Search for the cell housing the specified text and yield its (x, y) center coordinate. 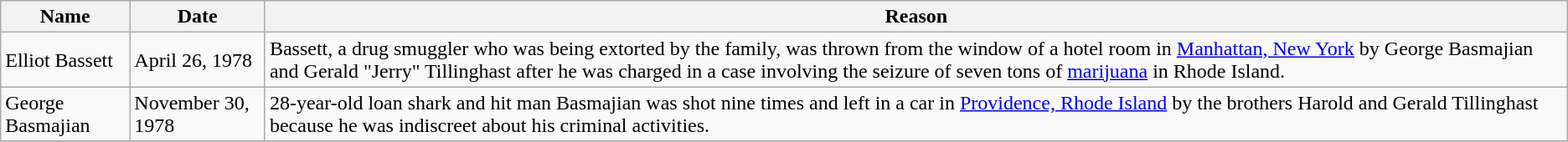
April 26, 1978 (198, 60)
Reason (916, 17)
November 30, 1978 (198, 114)
George Basmajian (65, 114)
Elliot Bassett (65, 60)
Name (65, 17)
Date (198, 17)
